Extract the (x, y) coordinate from the center of the cell holding the provided text.  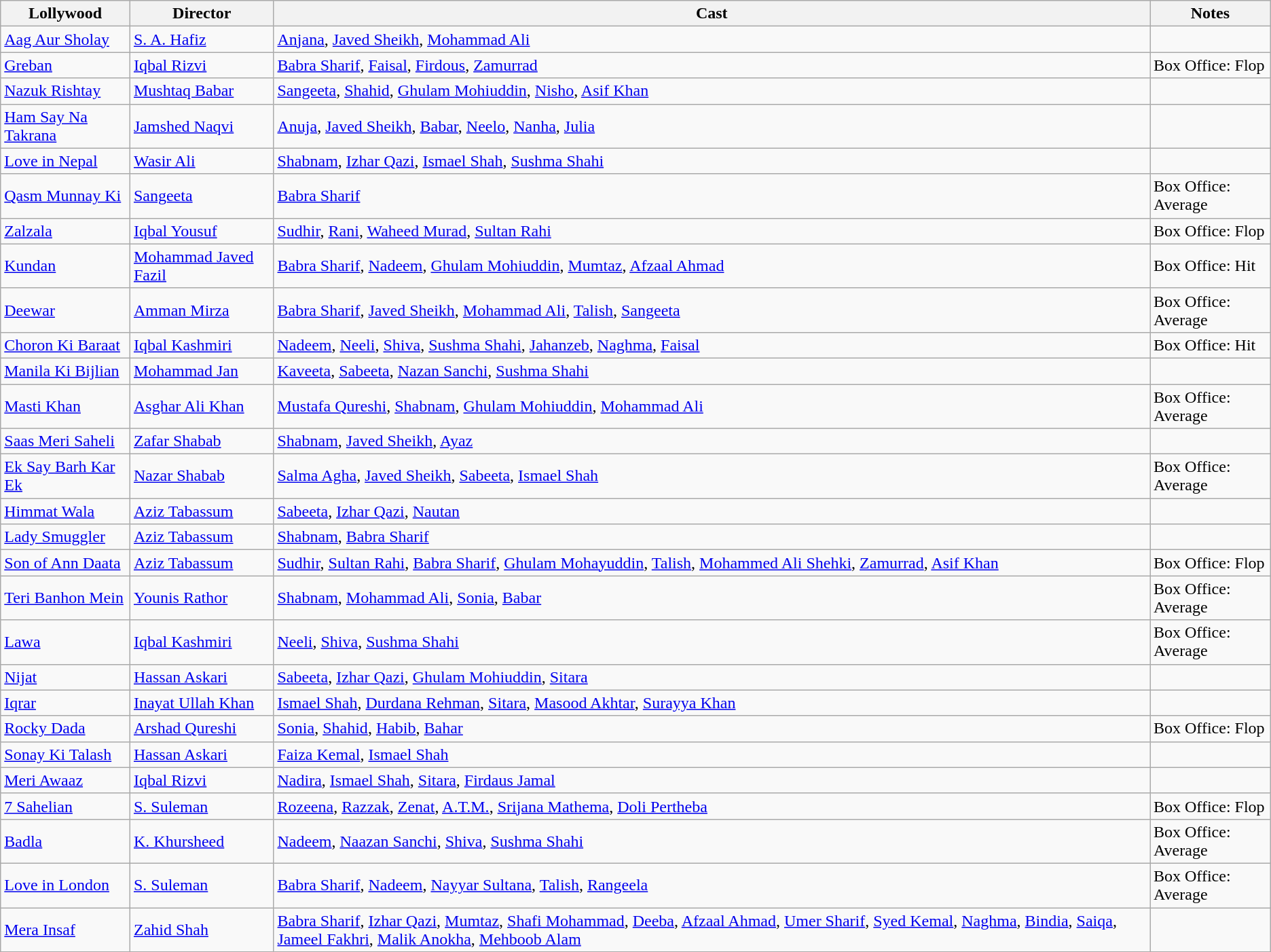
Neeli, Shiva, Sushma Shahi (712, 642)
7 Sahelian (65, 806)
Love in London (65, 885)
Sabeeta, Izhar Qazi, Ghulam Mohiuddin, Sitara (712, 677)
Saas Meri Saheli (65, 441)
Zahid Shah (202, 929)
Iqbal Yousuf (202, 231)
Iqrar (65, 703)
Babra Sharif, Faisal, Firdous, Zamurrad (712, 65)
Anuja, Javed Sheikh, Babar, Neelo, Nanha, Julia (712, 126)
Greban (65, 65)
Meri Awaaz (65, 780)
Love in Nepal (65, 161)
Amman Mirza (202, 310)
Kaveeta, Sabeeta, Nazan Sanchi, Sushma Shahi (712, 371)
Babra Sharif, Javed Sheikh, Mohammad Ali, Talish, Sangeeta (712, 310)
Shabnam, Babra Sharif (712, 537)
Zalzala (65, 231)
Wasir Ali (202, 161)
Sabeeta, Izhar Qazi, Nautan (712, 511)
Teri Banhon Mein (65, 598)
Son of Ann Daata (65, 563)
Kundan (65, 266)
Inayat Ullah Khan (202, 703)
Qasm Munnay Ki (65, 196)
Notes (1211, 14)
Lawa (65, 642)
Sangeeta (202, 196)
S. A. Hafiz (202, 39)
Sudhir, Sultan Rahi, Babra Sharif, Ghulam Mohayuddin, Talish, Mohammed Ali Shehki, Zamurrad, Asif Khan (712, 563)
Manila Ki Bijlian (65, 371)
Babra Sharif, Nadeem, Nayyar Sultana, Talish, Rangeela (712, 885)
Nadeem, Naazan Sanchi, Shiva, Sushma Shahi (712, 841)
Mohammad Javed Fazil (202, 266)
Director (202, 14)
Shabnam, Mohammad Ali, Sonia, Babar (712, 598)
Faiza Kemal, Ismael Shah (712, 754)
Anjana, Javed Sheikh, Mohammad Ali (712, 39)
Nadeem, Neeli, Shiva, Sushma Shahi, Jahanzeb, Naghma, Faisal (712, 345)
Masti Khan (65, 406)
K. Khursheed (202, 841)
Lady Smuggler (65, 537)
Sangeeta, Shahid, Ghulam Mohiuddin, Nisho, Asif Khan (712, 91)
Lollywood (65, 14)
Arshad Qureshi (202, 729)
Babra Sharif, Nadeem, Ghulam Mohiuddin, Mumtaz, Afzaal Ahmad (712, 266)
Salma Agha, Javed Sheikh, Sabeeta, Ismael Shah (712, 477)
Mera Insaf (65, 929)
Ismael Shah, Durdana Rehman, Sitara, Masood Akhtar, Surayya Khan (712, 703)
Sudhir, Rani, Waheed Murad, Sultan Rahi (712, 231)
Mohammad Jan (202, 371)
Mustafa Qureshi, Shabnam, Ghulam Mohiuddin, Mohammad Ali (712, 406)
Cast (712, 14)
Nazuk Rishtay (65, 91)
Ham Say Na Takrana (65, 126)
Zafar Shabab (202, 441)
Choron Ki Baraat (65, 345)
Nadira, Ismael Shah, Sitara, Firdaus Jamal (712, 780)
Shabnam, Javed Sheikh, Ayaz (712, 441)
Badla (65, 841)
Ek Say Barh Kar Ek (65, 477)
Younis Rathor (202, 598)
Sonia, Shahid, Habib, Bahar (712, 729)
Babra Sharif (712, 196)
Nijat (65, 677)
Deewar (65, 310)
Himmat Wala (65, 511)
Rozeena, Razzak, Zenat, A.T.M., Srijana Mathema, Doli Pertheba (712, 806)
Aag Aur Sholay (65, 39)
Sonay Ki Talash (65, 754)
Rocky Dada (65, 729)
Mushtaq Babar (202, 91)
Asghar Ali Khan (202, 406)
Jamshed Naqvi (202, 126)
Nazar Shabab (202, 477)
Shabnam, Izhar Qazi, Ismael Shah, Sushma Shahi (712, 161)
